Locate the cell with the specified text and output its (X, Y) center coordinate. 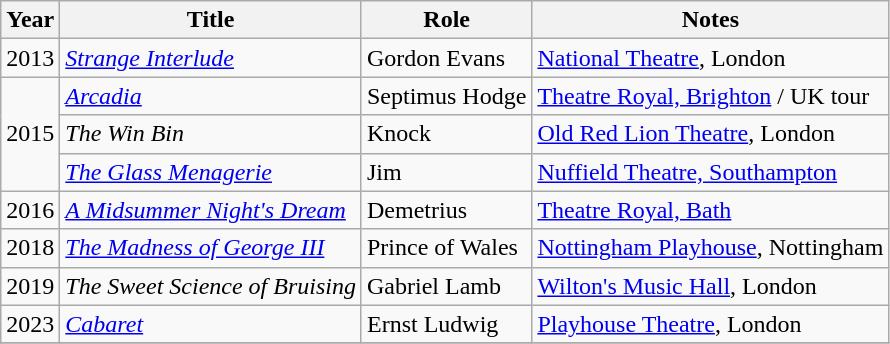
Role (446, 20)
Cabaret (211, 324)
Playhouse Theatre, London (710, 324)
Nuffield Theatre, Southampton (710, 172)
2015 (30, 134)
2013 (30, 58)
Theatre Royal, Bath (710, 210)
2016 (30, 210)
Demetrius (446, 210)
2023 (30, 324)
Notes (710, 20)
Knock (446, 134)
Ernst Ludwig (446, 324)
Strange Interlude (211, 58)
2018 (30, 248)
Arcadia (211, 96)
National Theatre, London (710, 58)
The Glass Menagerie (211, 172)
A Midsummer Night's Dream (211, 210)
Gordon Evans (446, 58)
The Sweet Science of Bruising (211, 286)
Nottingham Playhouse, Nottingham (710, 248)
Title (211, 20)
Wilton's Music Hall, London (710, 286)
Septimus Hodge (446, 96)
Theatre Royal, Brighton / UK tour (710, 96)
Old Red Lion Theatre, London (710, 134)
Gabriel Lamb (446, 286)
Jim (446, 172)
The Win Bin (211, 134)
2019 (30, 286)
Year (30, 20)
Prince of Wales (446, 248)
The Madness of George III (211, 248)
